Extract the (x, y) coordinate from the center of the cell holding the provided text.  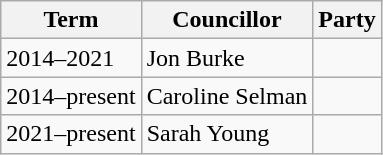
Term (71, 20)
Councillor (227, 20)
2021–present (71, 134)
Caroline Selman (227, 96)
2014–2021 (71, 58)
Jon Burke (227, 58)
Sarah Young (227, 134)
Party (347, 20)
2014–present (71, 96)
